Capture the cell that displays the provided text and extract its (x, y) central coordinate. 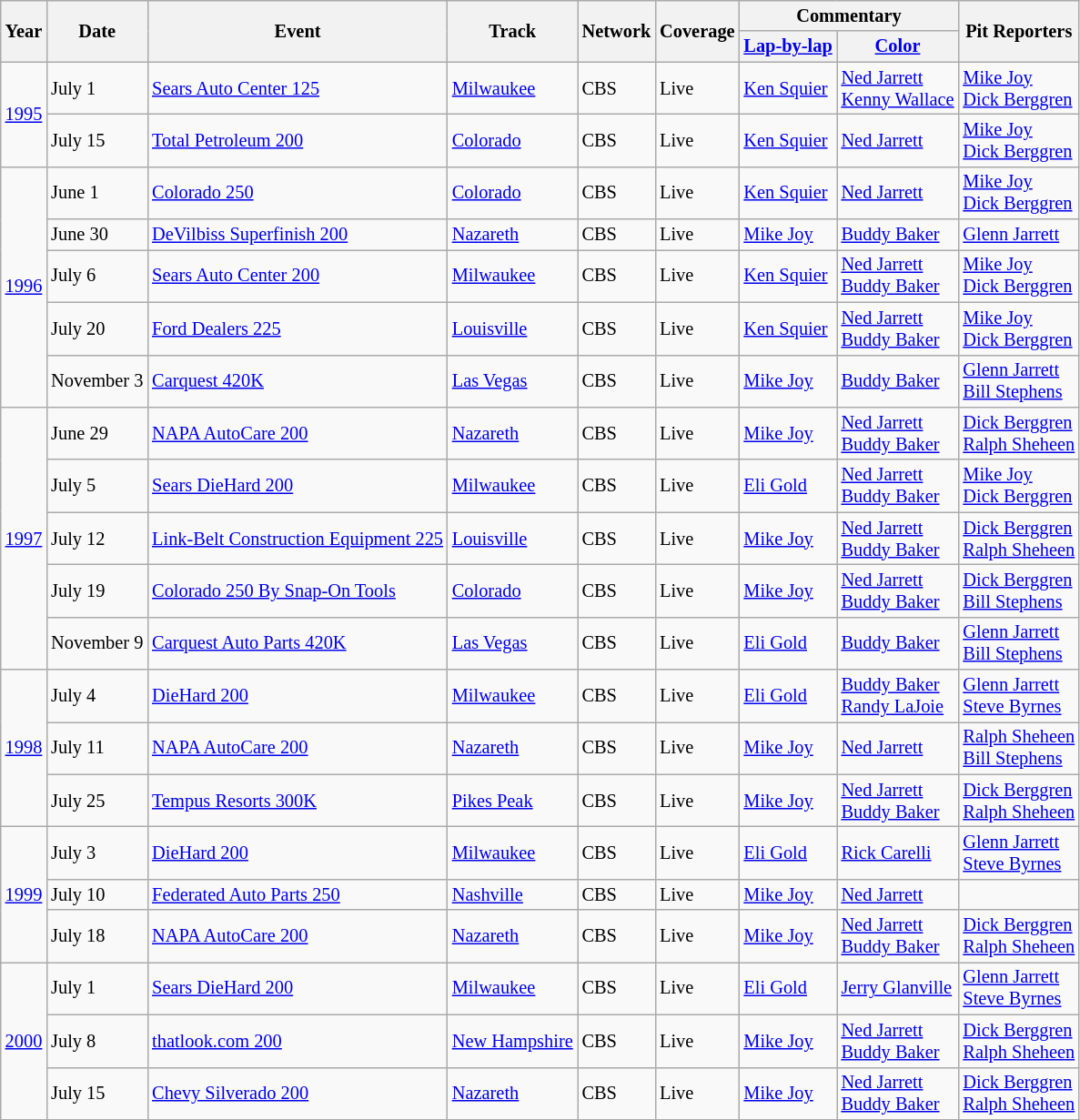
July 4 (96, 696)
July 25 (96, 801)
Colorado 250 (298, 193)
Year (24, 31)
Buddy Baker Randy LaJoie (898, 696)
July 20 (96, 328)
July 19 (96, 590)
thatlook.com 200 (298, 1041)
1998 (24, 748)
Tempus Resorts 300K (298, 801)
Lap-by-lap (788, 46)
Colorado 250 By Snap-On Tools (298, 590)
July 10 (96, 894)
June 29 (96, 433)
Carquest Auto Parts 420K (298, 643)
DeVilbiss Superfinish 200 (298, 235)
Total Petroleum 200 (298, 140)
Nashville (513, 894)
Commentary (848, 15)
Dick Berggren Bill Stephens (1019, 590)
July 11 (96, 748)
Event (298, 31)
2000 (24, 1041)
Date (96, 31)
Link-Belt Construction Equipment 225 (298, 539)
Track (513, 31)
July 3 (96, 853)
July 12 (96, 539)
Color (898, 46)
Carquest 420K (298, 381)
Ford Dealers 225 (298, 328)
1999 (24, 893)
Pit Reporters (1019, 31)
1997 (24, 538)
Coverage (697, 31)
Sears Auto Center 200 (298, 276)
June 30 (96, 235)
July 8 (96, 1041)
July 5 (96, 486)
Rick Carelli (898, 853)
June 1 (96, 193)
Jerry Glanville (898, 988)
Network (617, 31)
1996 (24, 287)
Sears Auto Center 125 (298, 88)
1995 (24, 115)
July 18 (96, 936)
New Hampshire (513, 1041)
Federated Auto Parts 250 (298, 894)
Ned Jarrett Kenny Wallace (898, 88)
Glenn Jarrett (1019, 235)
Pikes Peak (513, 801)
November 3 (96, 381)
Ralph Sheheen Bill Stephens (1019, 748)
July 6 (96, 276)
Chevy Silverado 200 (298, 1094)
November 9 (96, 643)
